Capture the cell that displays the provided text and extract its [X, Y] central coordinate. 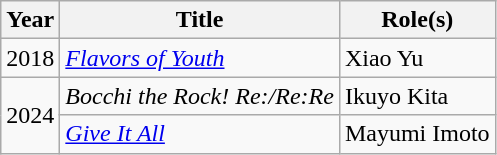
Give It All [200, 134]
Mayumi Imoto [417, 134]
Year [30, 20]
Ikuyo Kita [417, 96]
2024 [30, 115]
Bocchi the Rock! Re:/Re:Re [200, 96]
Title [200, 20]
Flavors of Youth [200, 58]
Xiao Yu [417, 58]
2018 [30, 58]
Role(s) [417, 20]
